Scan for the cell matching the given text and deliver its [x, y] coordinate at center. 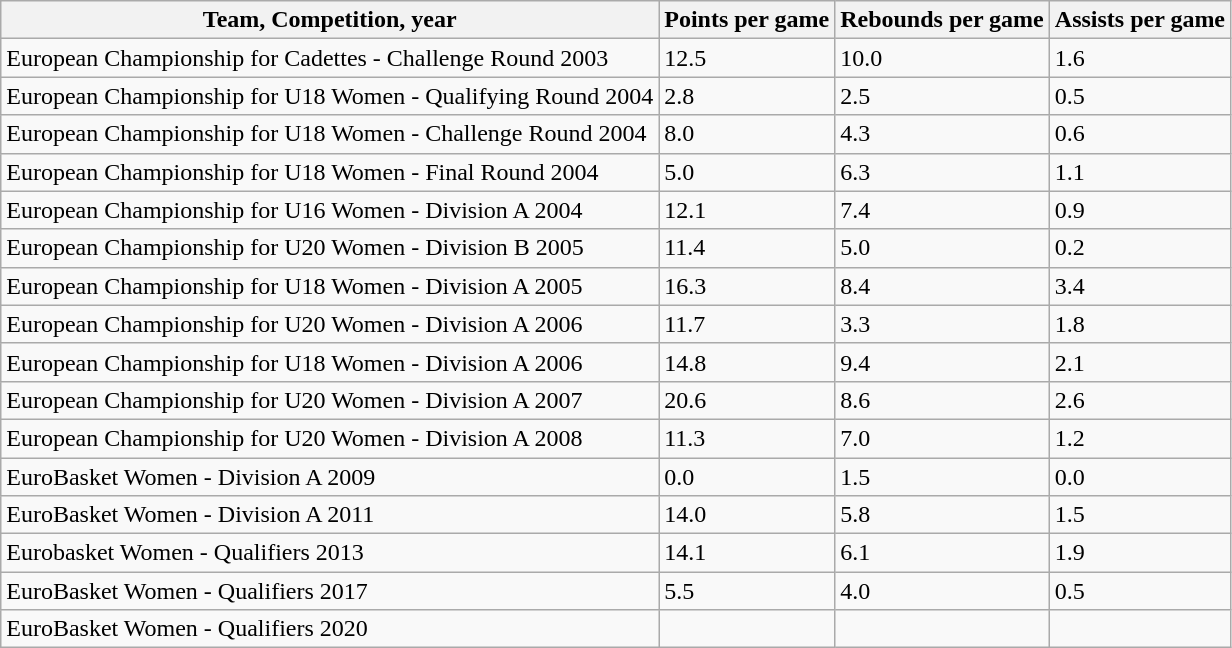
European Championship for U18 Women - Challenge Round 2004 [330, 134]
European Championship for U18 Women - Qualifying Round 2004 [330, 96]
14.8 [747, 362]
4.0 [942, 591]
16.3 [747, 286]
European Championship for U18 Women - Division A 2005 [330, 286]
1.9 [1140, 553]
European Championship for U18 Women - Final Round 2004 [330, 172]
5.8 [942, 515]
1.1 [1140, 172]
10.0 [942, 58]
Points per game [747, 20]
4.3 [942, 134]
Assists per game [1140, 20]
Rebounds per game [942, 20]
EuroBasket Women - Division A 2011 [330, 515]
6.1 [942, 553]
12.1 [747, 210]
0.6 [1140, 134]
14.0 [747, 515]
1.6 [1140, 58]
European Championship for U18 Women - Division A 2006 [330, 362]
11.7 [747, 324]
0.2 [1140, 248]
5.5 [747, 591]
European Championship for U20 Women - Division A 2006 [330, 324]
European Championship for U20 Women - Division B 2005 [330, 248]
Team, Competition, year [330, 20]
6.3 [942, 172]
EuroBasket Women - Division A 2009 [330, 477]
9.4 [942, 362]
8.0 [747, 134]
1.2 [1140, 438]
11.3 [747, 438]
12.5 [747, 58]
EuroBasket Women - Qualifiers 2017 [330, 591]
1.8 [1140, 324]
8.4 [942, 286]
2.8 [747, 96]
European Championship for U20 Women - Division A 2008 [330, 438]
20.6 [747, 400]
3.4 [1140, 286]
European Championship for U20 Women - Division A 2007 [330, 400]
0.9 [1140, 210]
7.4 [942, 210]
European Championship for U16 Women - Division A 2004 [330, 210]
3.3 [942, 324]
14.1 [747, 553]
2.6 [1140, 400]
2.1 [1140, 362]
8.6 [942, 400]
European Championship for Cadettes - Challenge Round 2003 [330, 58]
7.0 [942, 438]
EuroBasket Women - Qualifiers 2020 [330, 629]
Eurobasket Women - Qualifiers 2013 [330, 553]
11.4 [747, 248]
2.5 [942, 96]
